Find where the given text appears and provide that cell's center as [x, y] coordinate. 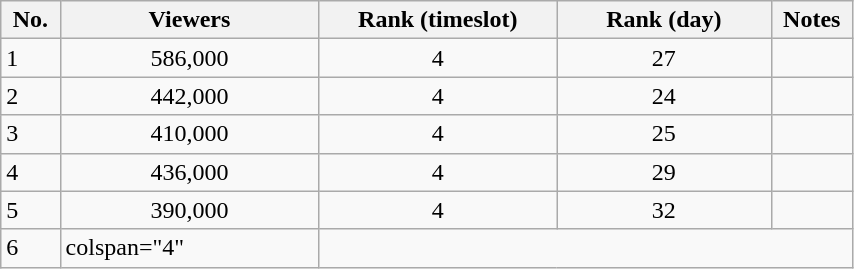
410,000 [190, 134]
25 [664, 134]
Rank (day) [664, 20]
442,000 [190, 96]
27 [664, 58]
Rank (timeslot) [438, 20]
1 [30, 58]
Viewers [190, 20]
No. [30, 20]
24 [664, 96]
5 [30, 210]
436,000 [190, 172]
390,000 [190, 210]
32 [664, 210]
Notes [812, 20]
29 [664, 172]
colspan="4" [190, 248]
6 [30, 248]
3 [30, 134]
2 [30, 96]
586,000 [190, 58]
